Identify which cell holds the provided text, then report its (X, Y) central coordinate. 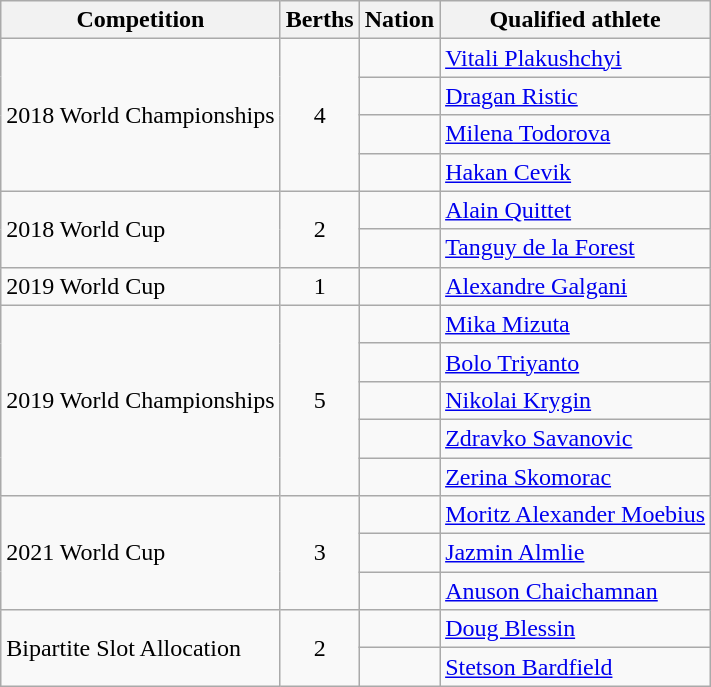
Bipartite Slot Allocation (140, 648)
Alain Quittet (576, 210)
2018 World Championships (140, 115)
Zerina Skomorac (576, 477)
Berths (320, 20)
Alexandre Galgani (576, 286)
Nikolai Krygin (576, 400)
Nation (399, 20)
Stetson Bardfield (576, 667)
Doug Blessin (576, 629)
3 (320, 553)
Jazmin Almlie (576, 553)
2021 World Cup (140, 553)
Bolo Triyanto (576, 362)
Tanguy de la Forest (576, 248)
Mika Mizuta (576, 324)
5 (320, 400)
Zdravko Savanovic (576, 438)
Qualified athlete (576, 20)
2018 World Cup (140, 229)
2019 World Championships (140, 400)
Milena Todorova (576, 134)
2019 World Cup (140, 286)
Anuson Chaichamnan (576, 591)
Vitali Plakushchyi (576, 58)
1 (320, 286)
Moritz Alexander Moebius (576, 515)
Competition (140, 20)
Hakan Cevik (576, 172)
Dragan Ristic (576, 96)
4 (320, 115)
